Pinpoint the cell where the given text exists, returning its (X, Y) midpoint coordinate. 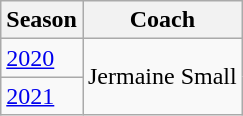
Coach (162, 20)
2020 (42, 58)
2021 (42, 96)
Season (42, 20)
Jermaine Small (162, 77)
